Identify which cell holds the provided text, then report its (X, Y) central coordinate. 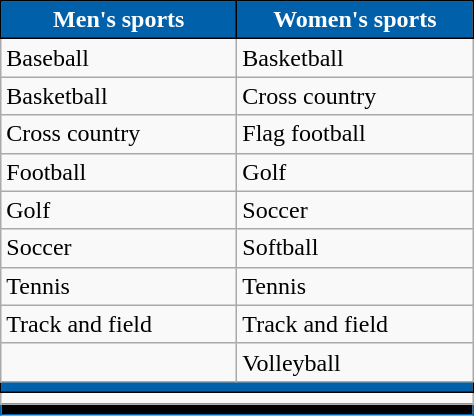
Softball (355, 248)
Football (119, 172)
Baseball (119, 58)
Flag football (355, 134)
Men's sports (119, 20)
Women's sports (355, 20)
Volleyball (355, 362)
